Return (X, Y) of the center of cell containing provided text 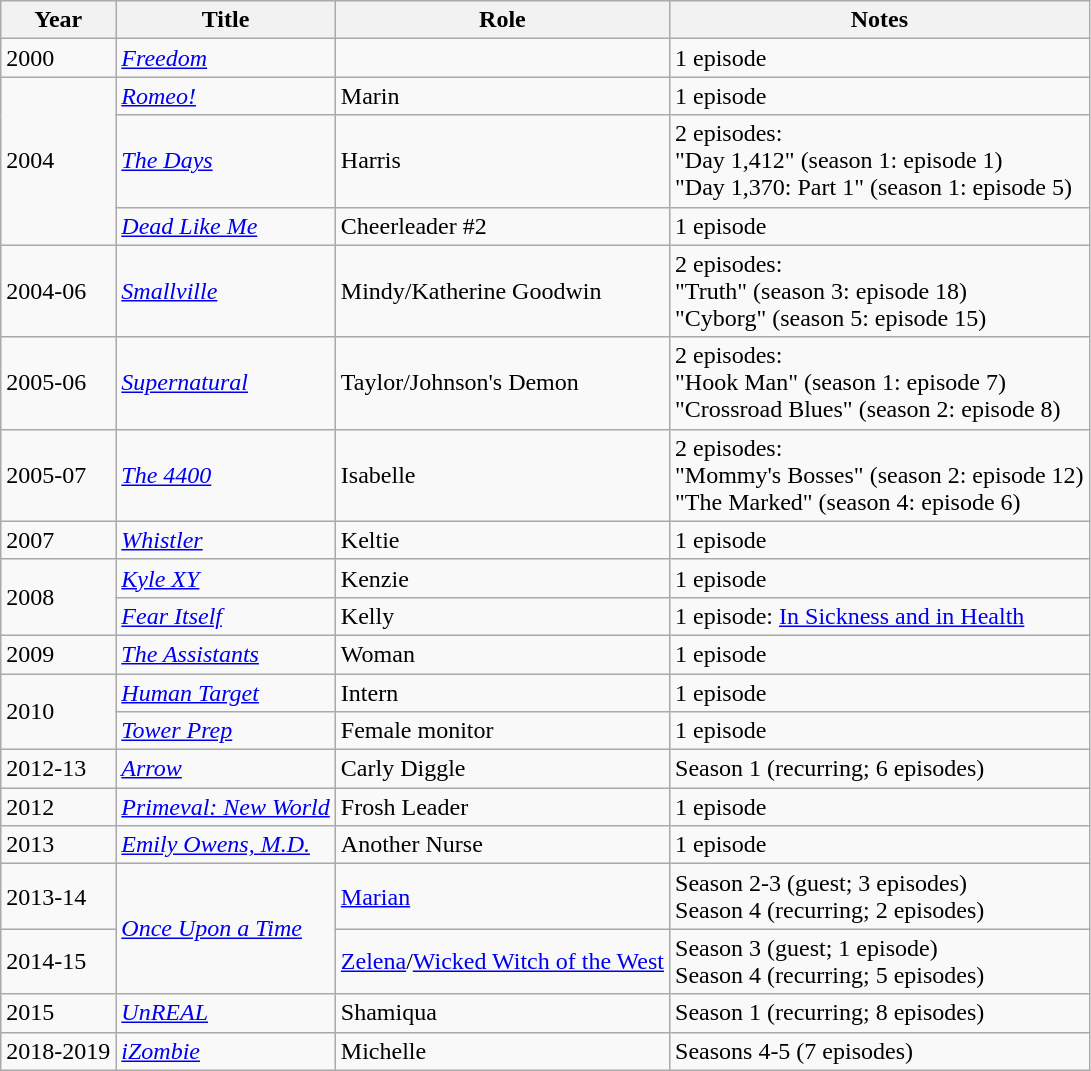
iZombie (226, 1051)
Marin (502, 96)
Season 3 (guest; 1 episode)Season 4 (recurring; 5 episodes) (880, 962)
2012 (58, 807)
Human Target (226, 693)
Season 1 (recurring; 6 episodes) (880, 769)
Harris (502, 161)
2013 (58, 845)
Notes (880, 20)
2018-2019 (58, 1051)
Romeo! (226, 96)
Taylor/Johnson's Demon (502, 383)
2004-06 (58, 291)
2014-15 (58, 962)
Marian (502, 896)
Female monitor (502, 731)
2004 (58, 161)
The 4400 (226, 475)
Whistler (226, 540)
Woman (502, 654)
Isabelle (502, 475)
Arrow (226, 769)
2 episodes:"Mommy's Bosses" (season 2: episode 12)"The Marked" (season 4: episode 6) (880, 475)
Dead Like Me (226, 226)
Shamiqua (502, 1013)
Kelly (502, 616)
2007 (58, 540)
Cheerleader #2 (502, 226)
Carly Diggle (502, 769)
Kenzie (502, 578)
Intern (502, 693)
2012-13 (58, 769)
Another Nurse (502, 845)
The Days (226, 161)
2005-07 (58, 475)
Role (502, 20)
2010 (58, 712)
Zelena/Wicked Witch of the West (502, 962)
Primeval: New World (226, 807)
2 episodes:"Hook Man" (season 1: episode 7)"Crossroad Blues" (season 2: episode 8) (880, 383)
Michelle (502, 1051)
1 episode: In Sickness and in Health (880, 616)
Tower Prep (226, 731)
UnREAL (226, 1013)
Season 2-3 (guest; 3 episodes)Season 4 (recurring; 2 episodes) (880, 896)
2000 (58, 58)
Year (58, 20)
Supernatural (226, 383)
2008 (58, 597)
Title (226, 20)
2015 (58, 1013)
Mindy/Katherine Goodwin (502, 291)
Keltie (502, 540)
Frosh Leader (502, 807)
2 episodes:"Truth" (season 3: episode 18)"Cyborg" (season 5: episode 15) (880, 291)
Fear Itself (226, 616)
2005-06 (58, 383)
The Assistants (226, 654)
Smallville (226, 291)
Once Upon a Time (226, 929)
Emily Owens, M.D. (226, 845)
Kyle XY (226, 578)
Season 1 (recurring; 8 episodes) (880, 1013)
Freedom (226, 58)
Seasons 4-5 (7 episodes) (880, 1051)
2013-14 (58, 896)
2009 (58, 654)
2 episodes:"Day 1,412" (season 1: episode 1)"Day 1,370: Part 1" (season 1: episode 5) (880, 161)
